Scan for the cell matching the given text and deliver its (x, y) coordinate at center. 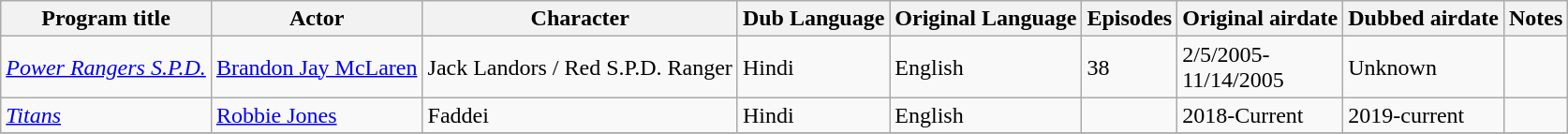
Robbie Jones (317, 115)
Notes (1535, 19)
Brandon Jay McLaren (317, 67)
Episodes (1130, 19)
Dubbed airdate (1424, 19)
Original Language (985, 19)
2/5/2005-11/14/2005 (1261, 67)
38 (1130, 67)
Titans (107, 115)
Original airdate (1261, 19)
Faddei (580, 115)
Character (580, 19)
Program title (107, 19)
2019-current (1424, 115)
Dub Language (813, 19)
Power Rangers S.P.D. (107, 67)
Jack Landors / Red S.P.D. Ranger (580, 67)
Unknown (1424, 67)
Actor (317, 19)
2018-Current (1261, 115)
